Identify which cell holds the provided text, then report its (x, y) central coordinate. 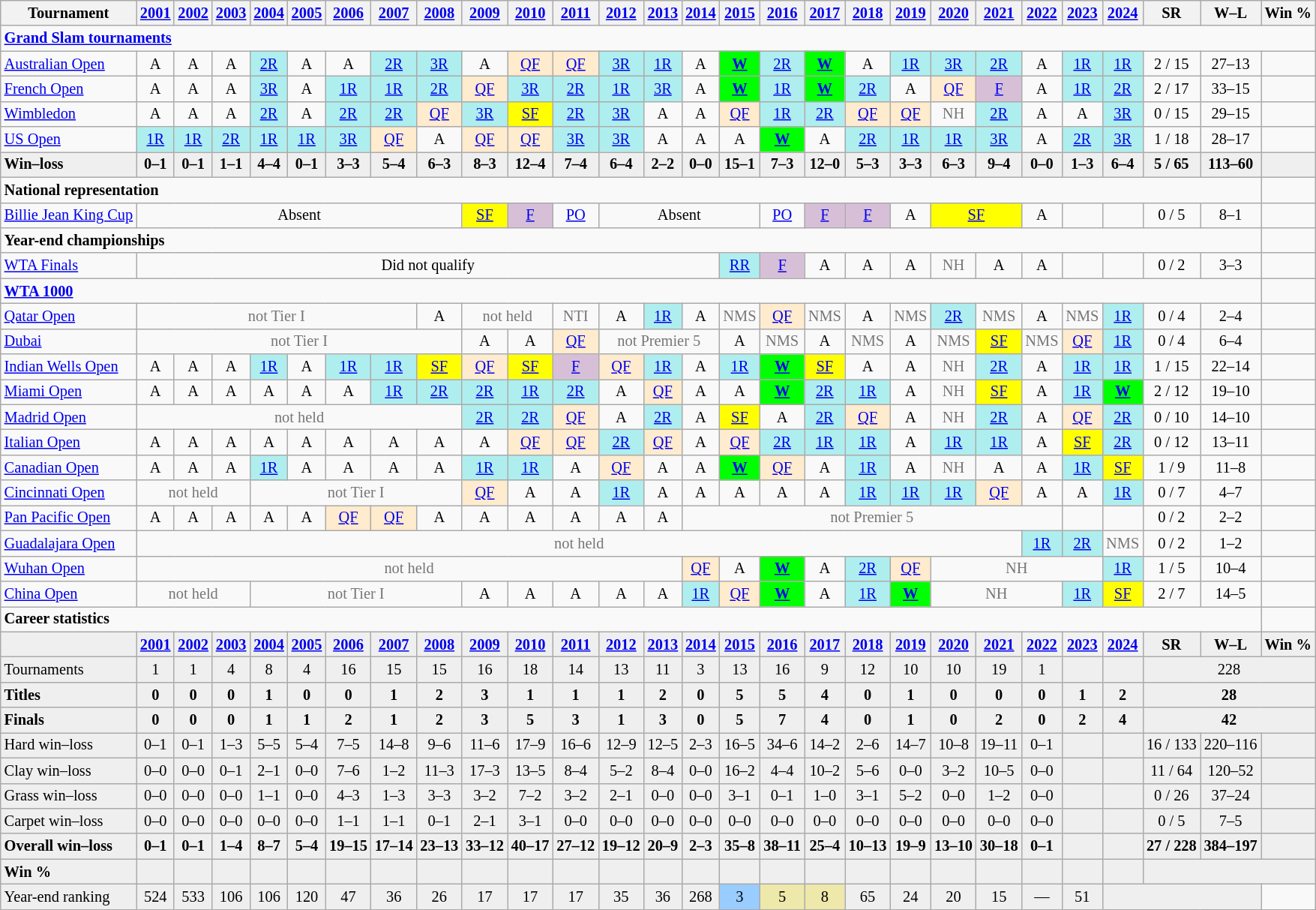
26 (439, 896)
10–4 (1231, 569)
17–14 (394, 846)
0 / 10 (1171, 417)
17–9 (531, 745)
10–13 (868, 846)
9–4 (999, 164)
13–5 (531, 770)
228 (1229, 669)
Qatar Open (69, 316)
11 / 64 (1171, 770)
23–13 (439, 846)
17–3 (484, 770)
NTI (576, 316)
Pan Pacific Open (69, 518)
Australian Open (69, 64)
7–2 (531, 796)
Carpet win–loss (69, 821)
38–11 (782, 846)
Grass win–loss (69, 796)
12–4 (531, 164)
Italian Open (69, 442)
19–11 (999, 745)
14–2 (825, 745)
65 (868, 896)
4–7 (1231, 493)
7 (782, 720)
14 (576, 669)
19–9 (910, 846)
2 / 7 (1171, 593)
27–12 (576, 846)
30–18 (999, 846)
Madrid Open (69, 417)
Tournament (69, 13)
524 (155, 896)
20–9 (663, 846)
Billie Jean King Cup (69, 215)
34–6 (782, 745)
12–0 (825, 164)
Year-end ranking (69, 896)
8–1 (1231, 215)
0 / 7 (1171, 493)
24 (910, 896)
11–6 (484, 745)
47 (348, 896)
Wimbledon (69, 114)
2 / 15 (1171, 64)
11–3 (439, 770)
2 / 17 (1171, 89)
16 / 133 (1171, 745)
29–15 (1231, 114)
1–0 (825, 796)
10–8 (954, 745)
National representation (631, 190)
Finals (69, 720)
0 / 15 (1171, 114)
5–3 (868, 164)
Dubai (69, 341)
16–2 (740, 770)
1 / 9 (1171, 467)
0 / 26 (1171, 796)
2 / 12 (1171, 392)
1 / 15 (1171, 367)
16–5 (740, 745)
51 (1082, 896)
Year-end championships (631, 240)
Career statistics (631, 619)
120 (307, 896)
1 / 5 (1171, 569)
9–6 (439, 745)
10–2 (825, 770)
22–14 (1231, 367)
12 (868, 669)
RR (740, 266)
35–8 (740, 846)
14–8 (394, 745)
Canadian Open (69, 467)
11–8 (1231, 467)
10–5 (999, 770)
9 (825, 669)
1 / 18 (1171, 140)
40–17 (531, 846)
5 / 65 (1171, 164)
0 / 12 (1171, 442)
18 (531, 669)
35 (621, 896)
Did not qualify (427, 266)
WTA Finals (69, 266)
20 (954, 896)
7–4 (576, 164)
7–3 (782, 164)
14–10 (1231, 417)
11 (663, 669)
13–11 (1231, 442)
7–6 (348, 770)
28–17 (1231, 140)
Overall win–loss (69, 846)
Guadalajara Open (69, 543)
French Open (69, 89)
14–5 (1231, 593)
33–15 (1231, 89)
Miami Open (69, 392)
12–9 (621, 745)
Wuhan Open (69, 569)
25–4 (825, 846)
533 (193, 896)
5–5 (268, 745)
1–4 (231, 846)
42 (1229, 720)
33–12 (484, 846)
37–24 (1231, 796)
28 (1229, 695)
— (1042, 896)
384–197 (1231, 846)
8–3 (484, 164)
2–4 (1231, 316)
16–6 (576, 745)
268 (700, 896)
5–6 (868, 770)
Indian Wells Open (69, 367)
113–60 (1231, 164)
US Open (69, 140)
19–10 (1231, 392)
Titles (69, 695)
13–10 (954, 846)
19 (999, 669)
19–15 (348, 846)
China Open (69, 593)
Hard win–loss (69, 745)
19–12 (621, 846)
12–5 (663, 745)
14–7 (910, 745)
220–116 (1231, 745)
27–13 (1231, 64)
Clay win–loss (69, 770)
8–7 (268, 846)
Grand Slam tournaments (658, 38)
4–3 (348, 796)
Win–loss (69, 164)
Cincinnati Open (69, 493)
Tournaments (69, 669)
15–1 (740, 164)
27 / 228 (1171, 846)
120–52 (1231, 770)
2–6 (868, 745)
WTA 1000 (631, 291)
